Pinpoint the cell where the given text exists, returning its (X, Y) midpoint coordinate. 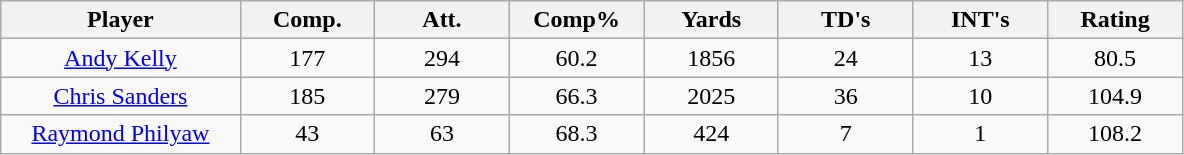
104.9 (1116, 96)
Raymond Philyaw (120, 134)
63 (442, 134)
Andy Kelly (120, 58)
1856 (712, 58)
Att. (442, 20)
60.2 (576, 58)
Rating (1116, 20)
INT's (980, 20)
36 (846, 96)
177 (308, 58)
43 (308, 134)
7 (846, 134)
108.2 (1116, 134)
2025 (712, 96)
66.3 (576, 96)
Player (120, 20)
TD's (846, 20)
68.3 (576, 134)
Chris Sanders (120, 96)
294 (442, 58)
Comp. (308, 20)
13 (980, 58)
10 (980, 96)
1 (980, 134)
424 (712, 134)
279 (442, 96)
185 (308, 96)
80.5 (1116, 58)
24 (846, 58)
Yards (712, 20)
Comp% (576, 20)
